Locate the cell with the specified text and output its [X, Y] center coordinate. 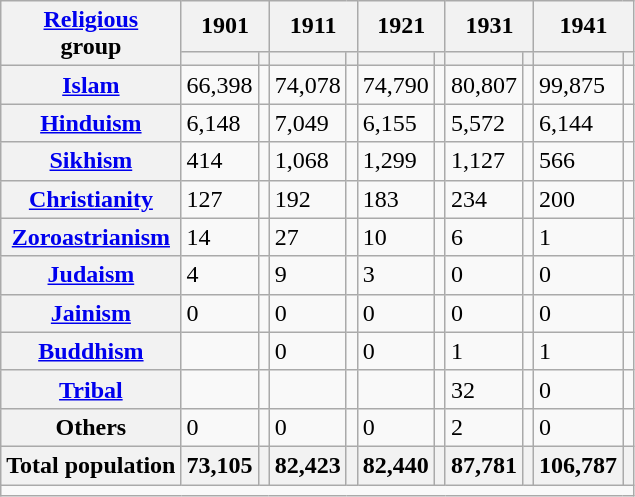
Religiousgroup [91, 34]
74,078 [308, 85]
127 [220, 199]
2 [484, 427]
1921 [401, 26]
1,299 [396, 161]
1941 [584, 26]
27 [308, 237]
566 [578, 161]
14 [220, 237]
80,807 [484, 85]
234 [484, 199]
3 [396, 275]
6,144 [578, 123]
1931 [489, 26]
1,127 [484, 161]
99,875 [578, 85]
73,105 [220, 465]
Buddhism [91, 351]
Islam [91, 85]
32 [484, 389]
6,155 [396, 123]
183 [396, 199]
414 [220, 161]
1,068 [308, 161]
106,787 [578, 465]
Jainism [91, 313]
Tribal [91, 389]
6,148 [220, 123]
4 [220, 275]
10 [396, 237]
200 [578, 199]
5,572 [484, 123]
Sikhism [91, 161]
Christianity [91, 199]
Judaism [91, 275]
82,423 [308, 465]
9 [308, 275]
1901 [225, 26]
6 [484, 237]
Zoroastrianism [91, 237]
66,398 [220, 85]
74,790 [396, 85]
7,049 [308, 123]
Total population [91, 465]
Others [91, 427]
Hinduism [91, 123]
192 [308, 199]
87,781 [484, 465]
1911 [313, 26]
82,440 [396, 465]
